Output the [x, y] coordinate of the center of the cell containing the given text.  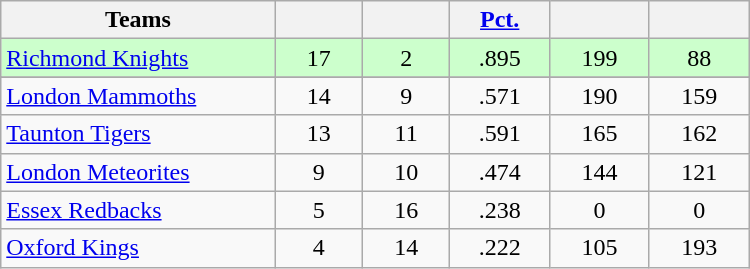
.591 [500, 134]
193 [699, 248]
Teams [138, 20]
88 [699, 58]
London Meteorites [138, 172]
199 [600, 58]
4 [318, 248]
190 [600, 96]
Taunton Tigers [138, 134]
.474 [500, 172]
London Mammoths [138, 96]
.238 [500, 210]
121 [699, 172]
162 [699, 134]
Essex Redbacks [138, 210]
144 [600, 172]
105 [600, 248]
.571 [500, 96]
11 [406, 134]
17 [318, 58]
165 [600, 134]
Richmond Knights [138, 58]
.222 [500, 248]
.895 [500, 58]
16 [406, 210]
159 [699, 96]
Oxford Kings [138, 248]
13 [318, 134]
5 [318, 210]
10 [406, 172]
2 [406, 58]
Pct. [500, 20]
